Return [X, Y] of the center of cell containing provided text 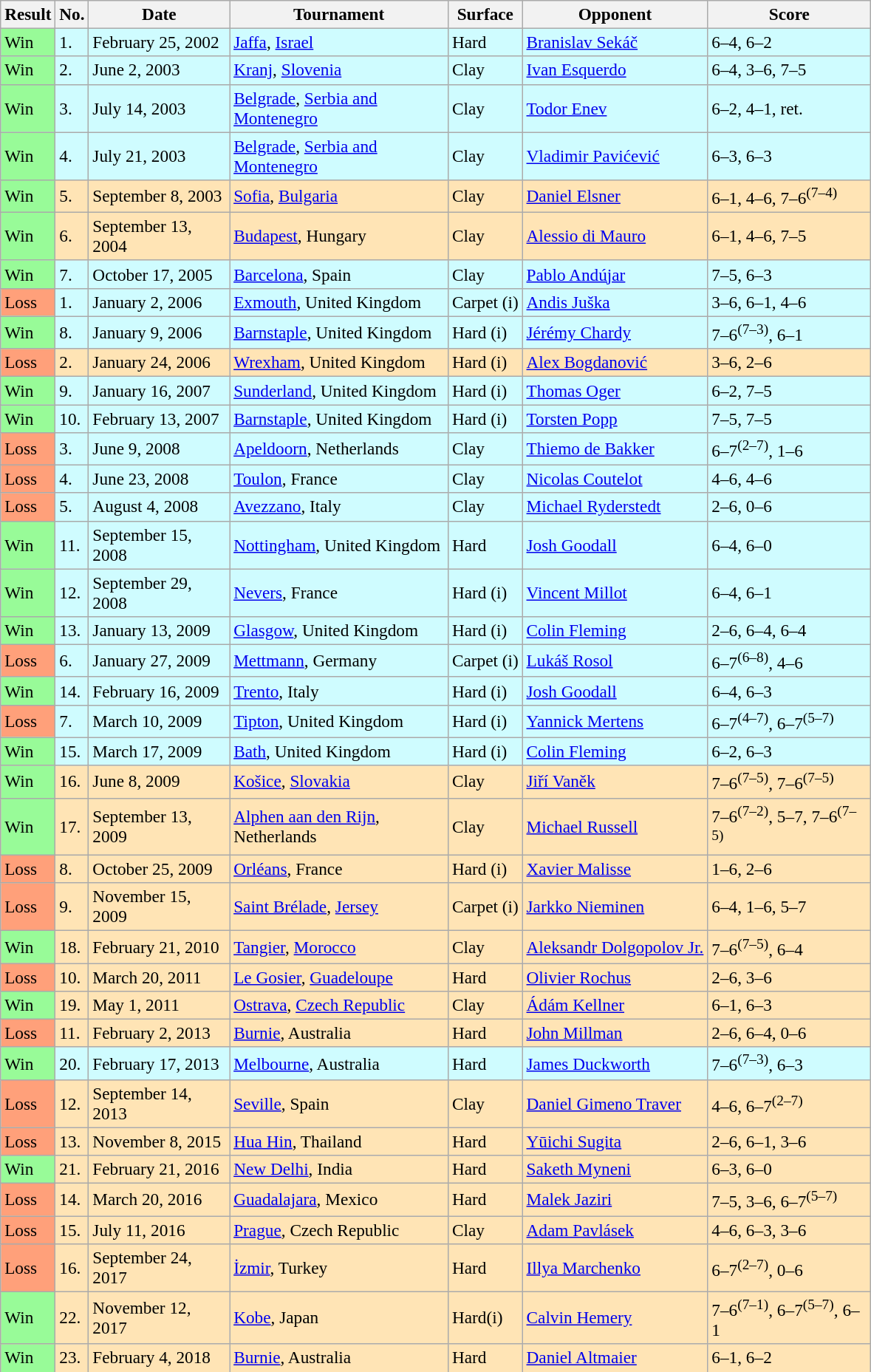
Todor Enev [615, 108]
January 24, 2006 [160, 363]
Malek Jaziri [615, 1199]
Alphen aan den Rijn, Netherlands [339, 826]
Daniel Gimeno Traver [615, 1104]
Ivan Esquerdo [615, 70]
January 16, 2007 [160, 390]
6–1, 4–6, 7–6(7–4) [789, 196]
18. [72, 946]
Mettmann, Germany [339, 661]
September 24, 2017 [160, 1268]
1–6, 2–6 [789, 869]
6–2, 4–1, ret. [789, 108]
6–7(2–7), 0–6 [789, 1268]
September 15, 2008 [160, 545]
Yūichi Sugita [615, 1141]
6–7(2–7), 1–6 [789, 448]
March 20, 2011 [160, 977]
Vladimir Pavićević [615, 155]
February 17, 2013 [160, 1063]
Calvin Hemery [615, 1318]
2–6, 6–4, 6–4 [789, 630]
January 9, 2006 [160, 332]
Score [789, 14]
Jaffa, Israel [339, 42]
6–1, 6–3 [789, 1005]
Jarkko Nieminen [615, 907]
Surface [486, 14]
Alex Bogdanović [615, 363]
Kobe, Japan [339, 1318]
Saint Brélade, Jersey [339, 907]
June 2, 2003 [160, 70]
February 25, 2002 [160, 42]
Jiří Vaněk [615, 782]
Date [160, 14]
Saketh Myneni [615, 1169]
4–6, 4–6 [789, 479]
Opponent [615, 14]
Illya Marchenko [615, 1268]
July 14, 2003 [160, 108]
Jérémy Chardy [615, 332]
Bath, United Kingdom [339, 751]
Hua Hin, Thailand [339, 1141]
Vincent Millot [615, 593]
Pablo Andújar [615, 274]
6–7(4–7), 6–7(5–7) [789, 721]
September 13, 2004 [160, 236]
February 4, 2018 [160, 1358]
November 12, 2017 [160, 1318]
John Millman [615, 1033]
Le Gosier, Guadeloupe [339, 977]
Lukáš Rosol [615, 661]
Budapest, Hungary [339, 236]
3–6, 6–1, 4–6 [789, 302]
Daniel Altmaier [615, 1358]
Alessio di Mauro [615, 236]
Kranj, Slovenia [339, 70]
October 25, 2009 [160, 869]
November 15, 2009 [160, 907]
6–2, 7–5 [789, 390]
2–6, 3–6 [789, 977]
6–4, 6–0 [789, 545]
September 8, 2003 [160, 196]
6–4, 6–3 [789, 691]
2–6, 6–4, 0–6 [789, 1033]
Avezzano, Italy [339, 507]
March 10, 2009 [160, 721]
Torsten Popp [615, 418]
2–6, 6–1, 3–6 [789, 1141]
Glasgow, United Kingdom [339, 630]
6–4, 6–1 [789, 593]
7–6(7–3), 6–1 [789, 332]
November 8, 2015 [160, 1141]
February 16, 2009 [160, 691]
Yannick Mertens [615, 721]
Olivier Rochus [615, 977]
Xavier Malisse [615, 869]
September 13, 2009 [160, 826]
4–6, 6–3, 3–6 [789, 1229]
August 4, 2008 [160, 507]
James Duckworth [615, 1063]
Exmouth, United Kingdom [339, 302]
Sunderland, United Kingdom [339, 390]
İzmir, Turkey [339, 1268]
Wrexham, United Kingdom [339, 363]
Ádám Kellner [615, 1005]
May 1, 2011 [160, 1005]
17. [72, 826]
Michael Ryderstedt [615, 507]
6–3, 6–3 [789, 155]
6–1, 4–6, 7–5 [789, 236]
March 17, 2009 [160, 751]
Tangier, Morocco [339, 946]
3–6, 2–6 [789, 363]
Orléans, France [339, 869]
Branislav Sekáč [615, 42]
7–5, 6–3 [789, 274]
7–6(7–1), 6–7(5–7), 6–1 [789, 1318]
Seville, Spain [339, 1104]
21. [72, 1169]
6–1, 6–2 [789, 1358]
September 14, 2013 [160, 1104]
July 21, 2003 [160, 155]
7–5, 3–6, 6–7(5–7) [789, 1199]
2–6, 0–6 [789, 507]
6–4, 1–6, 5–7 [789, 907]
New Delhi, India [339, 1169]
February 21, 2016 [160, 1169]
January 13, 2009 [160, 630]
Košice, Slovakia [339, 782]
Nevers, France [339, 593]
January 2, 2006 [160, 302]
Adam Pavlásek [615, 1229]
4–6, 6–7(2–7) [789, 1104]
6–4, 3–6, 7–5 [789, 70]
Apeldoorn, Netherlands [339, 448]
Nottingham, United Kingdom [339, 545]
7–6(7–3), 6–3 [789, 1063]
Result [28, 14]
6–3, 6–0 [789, 1169]
Nicolas Coutelot [615, 479]
Daniel Elsner [615, 196]
Guadalajara, Mexico [339, 1199]
7–6(7–5), 7–6(7–5) [789, 782]
June 9, 2008 [160, 448]
6–2, 6–3 [789, 751]
6–7(6–8), 4–6 [789, 661]
19. [72, 1005]
Tipton, United Kingdom [339, 721]
7–6(7–2), 5–7, 7–6(7–5) [789, 826]
June 8, 2009 [160, 782]
Michael Russell [615, 826]
Melbourne, Australia [339, 1063]
No. [72, 14]
February 2, 2013 [160, 1033]
23. [72, 1358]
June 23, 2008 [160, 479]
Andis Juška [615, 302]
October 17, 2005 [160, 274]
Barcelona, Spain [339, 274]
Hard(i) [486, 1318]
July 11, 2016 [160, 1229]
22. [72, 1318]
20. [72, 1063]
February 13, 2007 [160, 418]
Toulon, France [339, 479]
7–5, 7–5 [789, 418]
March 20, 2016 [160, 1199]
Trento, Italy [339, 691]
Sofia, Bulgaria [339, 196]
January 27, 2009 [160, 661]
Ostrava, Czech Republic [339, 1005]
Tournament [339, 14]
September 29, 2008 [160, 593]
February 21, 2010 [160, 946]
Prague, Czech Republic [339, 1229]
6–4, 6–2 [789, 42]
Thiemo de Bakker [615, 448]
7–6(7–5), 6–4 [789, 946]
Thomas Oger [615, 390]
Aleksandr Dolgopolov Jr. [615, 946]
